From the cell containing the given text, extract its center point as (x, y) coordinate. 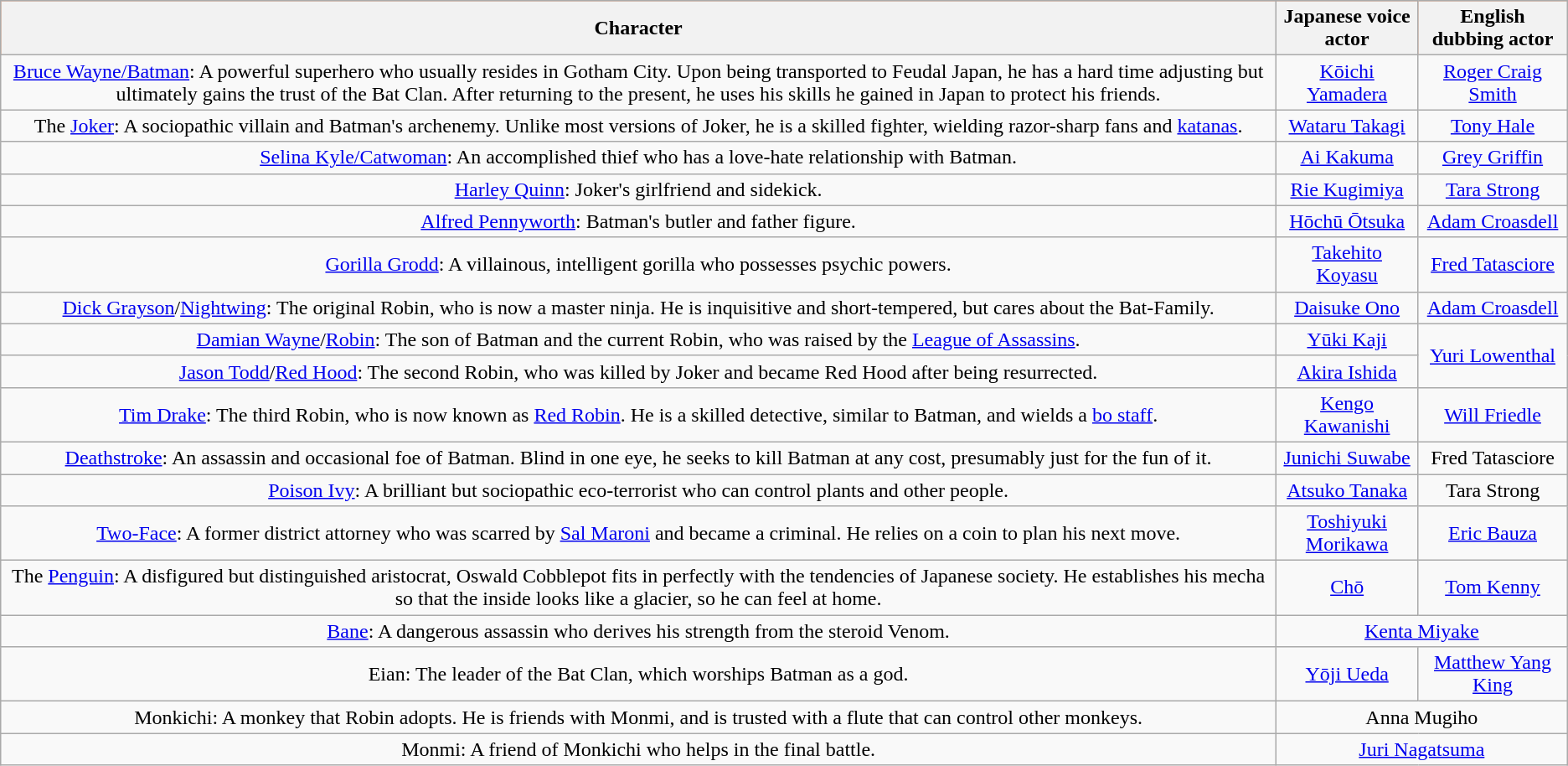
Alfred Pennyworth: Batman's butler and father figure. (638, 221)
Jason Todd/Red Hood: The second Robin, who was killed by Joker and became Red Hood after being resurrected. (638, 371)
Grey Griffin (1493, 158)
Wataru Takagi (1347, 126)
Harley Quinn: Joker's girlfriend and sidekick. (638, 189)
Yūki Kaji (1347, 339)
Tom Kenny (1493, 588)
Takehito Koyasu (1347, 265)
Matthew Yang King (1493, 674)
Daisuke Ono (1347, 308)
English dubbing actor (1493, 28)
Kengo Kawanishi (1347, 414)
Chō (1347, 588)
Tim Drake: The third Robin, who is now known as Red Robin. He is a skilled detective, similar to Batman, and wields a bo staff. (638, 414)
Will Friedle (1493, 414)
Dick Grayson/Nightwing: The original Robin, who is now a master ninja. He is inquisitive and short-tempered, but cares about the Bat-Family. (638, 308)
Bane: A dangerous assassin who derives his strength from the steroid Venom. (638, 631)
Eric Bauza (1493, 533)
Kenta Miyake (1421, 631)
Damian Wayne/Robin: The son of Batman and the current Robin, who was raised by the League of Assassins. (638, 339)
Poison Ivy: A brilliant but sociopathic eco-terrorist who can control plants and other people. (638, 490)
Monkichi: A monkey that Robin adopts. He is friends with Monmi, and is trusted with a flute that can control other monkeys. (638, 717)
Character (638, 28)
Rie Kugimiya (1347, 189)
Gorilla Grodd: A villainous, intelligent gorilla who possesses psychic powers. (638, 265)
Juri Nagatsuma (1421, 749)
Eian: The leader of the Bat Clan, which worships Batman as a god. (638, 674)
Roger Craig Smith (1493, 82)
Akira Ishida (1347, 371)
Atsuko Tanaka (1347, 490)
Toshiyuki Morikawa (1347, 533)
Deathstroke: An assassin and occasional foe of Batman. Blind in one eye, he seeks to kill Batman at any cost, presumably just for the fun of it. (638, 458)
Junichi Suwabe (1347, 458)
Ai Kakuma (1347, 158)
Anna Mugiho (1421, 717)
Yuri Lowenthal (1493, 355)
Kōichi Yamadera (1347, 82)
Tony Hale (1493, 126)
Yōji Ueda (1347, 674)
Japanese voice actor (1347, 28)
Two-Face: A former district attorney who was scarred by Sal Maroni and became a criminal. He relies on a coin to plan his next move. (638, 533)
Selina Kyle/Catwoman: An accomplished thief who has a love-hate relationship with Batman. (638, 158)
Monmi: A friend of Monkichi who helps in the final battle. (638, 749)
Hōchū Ōtsuka (1347, 221)
